Locate the cell with the specified text and output its [x, y] center coordinate. 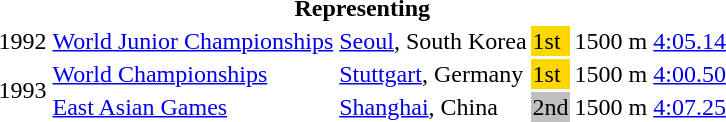
Seoul, South Korea [433, 41]
Shanghai, China [433, 107]
World Championships [193, 74]
World Junior Championships [193, 41]
Stuttgart, Germany [433, 74]
2nd [550, 107]
East Asian Games [193, 107]
